Provide the [X, Y] coordinate of the cell's center where the given text is located.  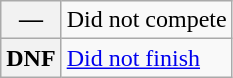
Did not compete [146, 20]
— [31, 20]
Did not finish [146, 58]
DNF [31, 58]
